Locate the cell with the specified text and output its (X, Y) center coordinate. 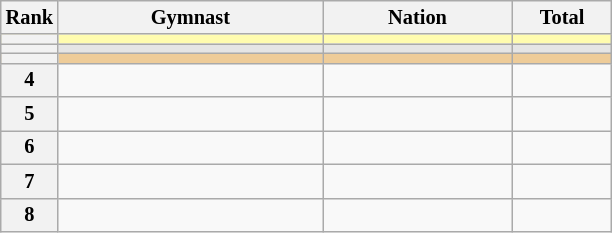
4 (30, 80)
Nation (418, 17)
6 (30, 147)
Total (562, 17)
8 (30, 215)
Gymnast (190, 17)
5 (30, 114)
7 (30, 181)
Rank (30, 17)
